Scan for the cell matching the given text and deliver its [x, y] coordinate at center. 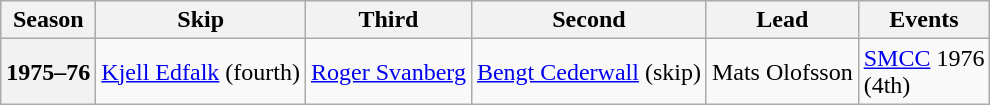
1975–76 [48, 72]
Bengt Cederwall (skip) [588, 72]
Season [48, 20]
Second [588, 20]
Roger Svanberg [388, 72]
Kjell Edfalk (fourth) [201, 72]
Mats Olofsson [782, 72]
Third [388, 20]
Lead [782, 20]
Skip [201, 20]
SMCC 1976 (4th) [924, 72]
Events [924, 20]
